Search for the cell housing the specified text and yield its [X, Y] center coordinate. 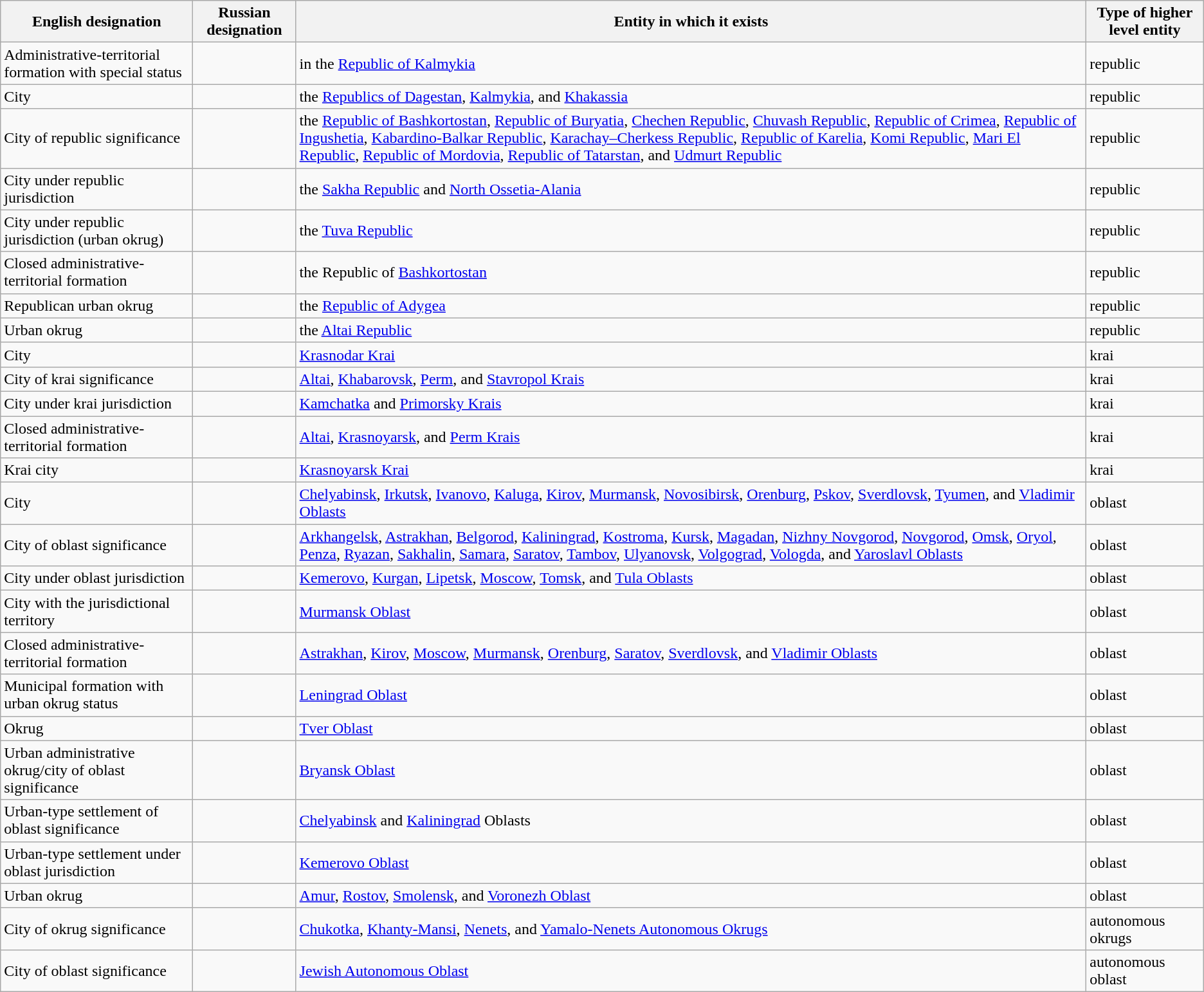
the Altai Republic [691, 330]
Krasnodar Krai [691, 354]
Altai, Krasnoyarsk, and Perm Krais [691, 436]
Astrakhan, Kirov, Moscow, Murmansk, Orenburg, Saratov, Sverdlovsk, and Vladimir Oblasts [691, 654]
Chukotka, Khanty-Mansi, Nenets, and Yamalo-Nenets Autonomous Okrugs [691, 929]
Urban-type settlement of oblast significance [96, 821]
Krai city [96, 470]
the Tuva Republic [691, 230]
Chelyabinsk, Irkutsk, Ivanovo, Kaluga, Kirov, Murmansk, Novosibirsk, Orenburg, Pskov, Sverdlovsk, Tyumen, and Vladimir Oblasts [691, 503]
Krasnoyarsk Krai [691, 470]
Russian designation [244, 22]
Murmansk Oblast [691, 611]
Jewish Autonomous Oblast [691, 970]
Type of higher level entity [1145, 22]
Tver Oblast [691, 728]
City of okrug significance [96, 929]
City of krai significance [96, 379]
autonomous oblast [1145, 970]
the Republics of Dagestan, Kalmykia, and Khakassia [691, 96]
the Sakha Republic and North Ossetia-Alania [691, 189]
City of republic significance [96, 138]
autonomous okrugs [1145, 929]
City under republic jurisdiction [96, 189]
City under oblast jurisdiction [96, 578]
Kemerovo Oblast [691, 862]
Entity in which it exists [691, 22]
City under republic jurisdiction (urban okrug) [96, 230]
Bryansk Oblast [691, 770]
Administrative-territorial formation with special status [96, 63]
Okrug [96, 728]
City under krai jurisdiction [96, 403]
Urban-type settlement under oblast jurisdiction [96, 862]
the Republic of Bashkortostan [691, 273]
Leningrad Oblast [691, 695]
English designation [96, 22]
City with the jurisdictional territory [96, 611]
Kamchatka and Primorsky Krais [691, 403]
Chelyabinsk and Kaliningrad Oblasts [691, 821]
Urban administrative okrug/city of oblast significance [96, 770]
in the Republic of Kalmykia [691, 63]
Altai, Khabarovsk, Perm, and Stavropol Krais [691, 379]
Municipal formation with urban okrug status [96, 695]
the Republic of Adygea [691, 306]
Kemerovo, Kurgan, Lipetsk, Moscow, Tomsk, and Tula Oblasts [691, 578]
Amur, Rostov, Smolensk, and Voronezh Oblast [691, 896]
Republican urban okrug [96, 306]
